For the text-containing cell, return its midpoint in (X, Y) coordinate format. 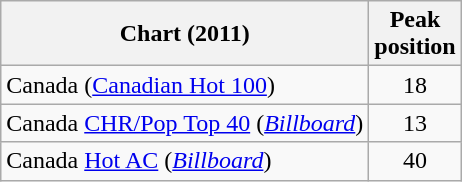
Canada CHR/Pop Top 40 (Billboard) (185, 123)
Chart (2011) (185, 34)
13 (415, 123)
18 (415, 85)
Peakposition (415, 34)
Canada Hot AC (Billboard) (185, 161)
Canada (Canadian Hot 100) (185, 85)
40 (415, 161)
